Locate the cell with the specified text and output its (X, Y) center coordinate. 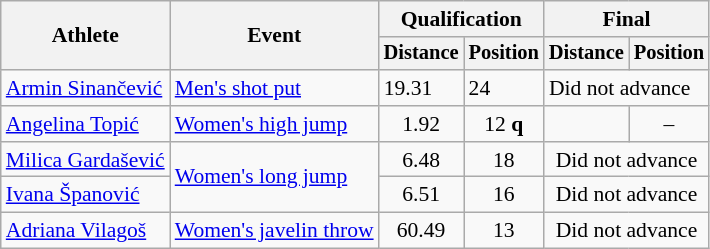
13 (504, 231)
1.92 (422, 124)
Ivana Španović (86, 195)
Women's javelin throw (274, 231)
Milica Gardašević (86, 160)
Armin Sinančević (86, 88)
12 q (504, 124)
60.49 (422, 231)
6.51 (422, 195)
19.31 (422, 88)
Women's high jump (274, 124)
– (669, 124)
Women's long jump (274, 178)
18 (504, 160)
16 (504, 195)
Event (274, 36)
Final (626, 19)
24 (504, 88)
Adriana Vilagoš (86, 231)
Qualification (462, 19)
6.48 (422, 160)
Angelina Topić (86, 124)
Men's shot put (274, 88)
Athlete (86, 36)
